Output the [X, Y] coordinate of the center of the cell containing the given text.  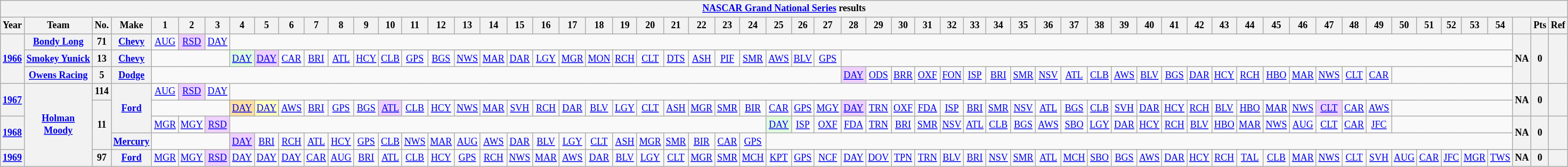
23 [728, 26]
15 [520, 26]
48 [1354, 26]
26 [802, 26]
71 [101, 41]
9 [367, 26]
50 [1404, 26]
1969 [13, 157]
39 [1124, 26]
Year [13, 26]
3 [217, 26]
54 [1500, 26]
35 [1023, 26]
6 [291, 26]
46 [1303, 26]
Dodge [131, 74]
Team [58, 26]
18 [599, 26]
45 [1277, 26]
Bondy Long [58, 41]
42 [1200, 26]
36 [1049, 26]
4 [242, 26]
37 [1074, 26]
31 [927, 26]
BRR [904, 74]
Make [131, 26]
NCF [828, 157]
38 [1100, 26]
28 [854, 26]
Smokey Yunick [58, 59]
No. [101, 26]
TPN [904, 157]
32 [952, 26]
52 [1451, 26]
Owens Racing [58, 74]
30 [904, 26]
33 [975, 26]
43 [1224, 26]
1968 [13, 133]
1 [165, 26]
16 [546, 26]
20 [650, 26]
8 [341, 26]
1967 [13, 100]
Ref [1558, 26]
DOV [879, 157]
DTS [676, 59]
34 [998, 26]
12 [441, 26]
25 [779, 26]
51 [1429, 26]
1966 [13, 59]
ODS [879, 74]
PIF [728, 59]
22 [702, 26]
NASCAR Grand National Series results [784, 9]
40 [1150, 26]
TAL [1250, 157]
FON [952, 74]
14 [493, 26]
10 [391, 26]
7 [316, 26]
41 [1174, 26]
TWS [1500, 157]
17 [572, 26]
Mercury [131, 141]
29 [879, 26]
Pts [1540, 26]
21 [676, 26]
2 [192, 26]
44 [1250, 26]
49 [1379, 26]
114 [101, 91]
27 [828, 26]
MON [599, 59]
19 [625, 26]
53 [1475, 26]
47 [1329, 26]
Holman Moody [58, 125]
24 [753, 26]
KPT [779, 157]
97 [101, 157]
